Scan for the cell matching the given text and deliver its [x, y] coordinate at center. 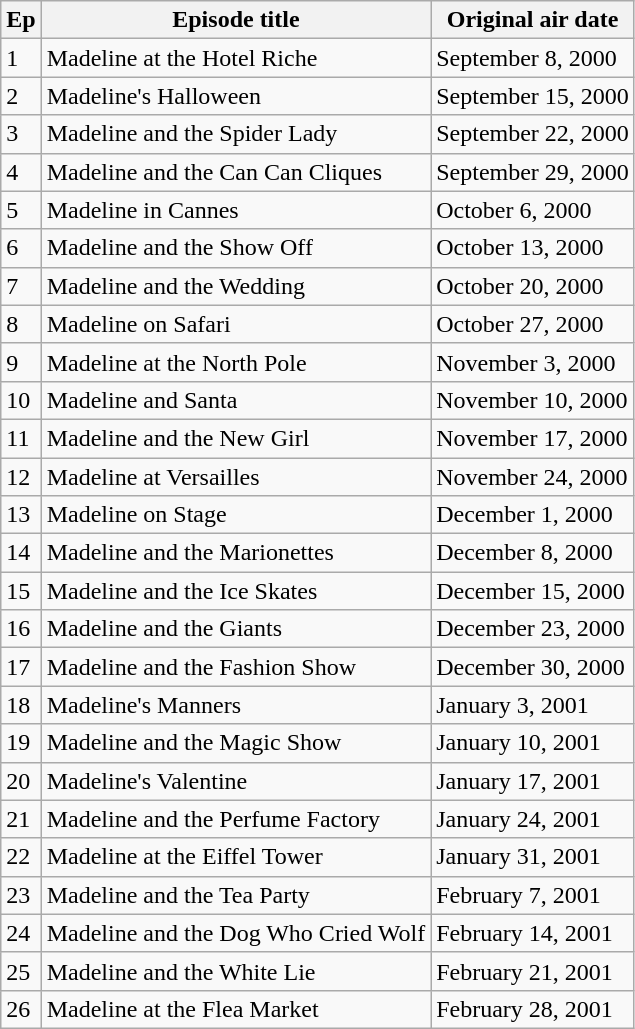
Madeline and the Show Off [236, 248]
October 13, 2000 [533, 248]
13 [21, 515]
25 [21, 971]
December 15, 2000 [533, 591]
Madeline at the Eiffel Tower [236, 857]
Madeline on Safari [236, 324]
23 [21, 895]
1 [21, 58]
Madeline and the Perfume Factory [236, 819]
20 [21, 781]
4 [21, 172]
9 [21, 362]
Madeline and the Fashion Show [236, 667]
October 20, 2000 [533, 286]
2 [21, 96]
Ep [21, 20]
17 [21, 667]
Madeline's Halloween [236, 96]
November 3, 2000 [533, 362]
15 [21, 591]
Madeline at the Flea Market [236, 1009]
Madeline and the Spider Lady [236, 134]
Madeline and the Dog Who Cried Wolf [236, 933]
26 [21, 1009]
14 [21, 553]
September 8, 2000 [533, 58]
September 22, 2000 [533, 134]
September 15, 2000 [533, 96]
Madeline's Manners [236, 705]
December 30, 2000 [533, 667]
18 [21, 705]
8 [21, 324]
Madeline and the White Lie [236, 971]
January 10, 2001 [533, 743]
6 [21, 248]
5 [21, 210]
January 17, 2001 [533, 781]
Madeline at the North Pole [236, 362]
Madeline in Cannes [236, 210]
October 6, 2000 [533, 210]
December 8, 2000 [533, 553]
February 7, 2001 [533, 895]
Madeline and Santa [236, 400]
Madeline and the Marionettes [236, 553]
November 24, 2000 [533, 477]
Episode title [236, 20]
Madeline and the New Girl [236, 438]
October 27, 2000 [533, 324]
Original air date [533, 20]
12 [21, 477]
Madeline at Versailles [236, 477]
24 [21, 933]
11 [21, 438]
November 17, 2000 [533, 438]
Madeline's Valentine [236, 781]
21 [21, 819]
Madeline and the Giants [236, 629]
February 14, 2001 [533, 933]
September 29, 2000 [533, 172]
Madeline and the Magic Show [236, 743]
19 [21, 743]
Madeline and the Wedding [236, 286]
January 3, 2001 [533, 705]
Madeline and the Tea Party [236, 895]
January 24, 2001 [533, 819]
December 1, 2000 [533, 515]
Madeline and the Ice Skates [236, 591]
3 [21, 134]
22 [21, 857]
10 [21, 400]
Madeline and the Can Can Cliques [236, 172]
February 21, 2001 [533, 971]
November 10, 2000 [533, 400]
January 31, 2001 [533, 857]
16 [21, 629]
February 28, 2001 [533, 1009]
Madeline at the Hotel Riche [236, 58]
Madeline on Stage [236, 515]
December 23, 2000 [533, 629]
7 [21, 286]
